Capture the cell that displays the provided text and extract its (x, y) central coordinate. 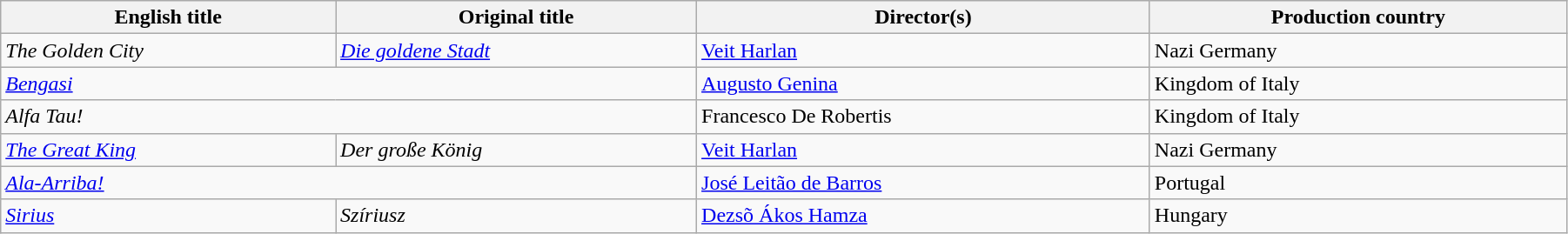
Die goldene Stadt (517, 50)
Alfa Tau! (349, 117)
Ala-Arriba! (349, 183)
Original title (517, 17)
The Golden City (169, 50)
Francesco De Robertis (924, 117)
Hungary (1357, 216)
Augusto Genina (924, 84)
The Great King (169, 150)
Szíriusz (517, 216)
Bengasi (349, 84)
Der große König (517, 150)
Production country (1357, 17)
José Leitão de Barros (924, 183)
Dezsõ Ákos Hamza (924, 216)
Sirius (169, 216)
English title (169, 17)
Portugal (1357, 183)
Director(s) (924, 17)
